For the text-containing cell, return its midpoint in (x, y) coordinate format. 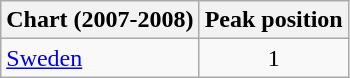
Sweden (100, 58)
Peak position (274, 20)
Chart (2007-2008) (100, 20)
1 (274, 58)
